From the cell containing the given text, extract its center point as (x, y) coordinate. 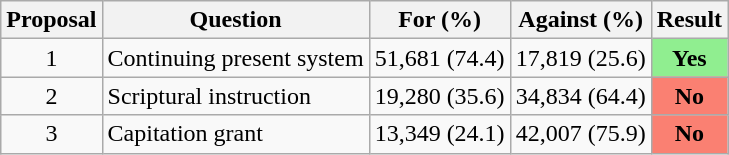
Scriptural instruction (236, 96)
Continuing present system (236, 58)
34,834 (64.4) (580, 96)
Proposal (52, 20)
19,280 (35.6) (440, 96)
17,819 (25.6) (580, 58)
1 (52, 58)
Result (689, 20)
13,349 (24.1) (440, 134)
For (%) (440, 20)
2 (52, 96)
Question (236, 20)
Yes (689, 58)
Capitation grant (236, 134)
51,681 (74.4) (440, 58)
42,007 (75.9) (580, 134)
Against (%) (580, 20)
3 (52, 134)
